Output the [X, Y] coordinate of the center of the cell containing the given text.  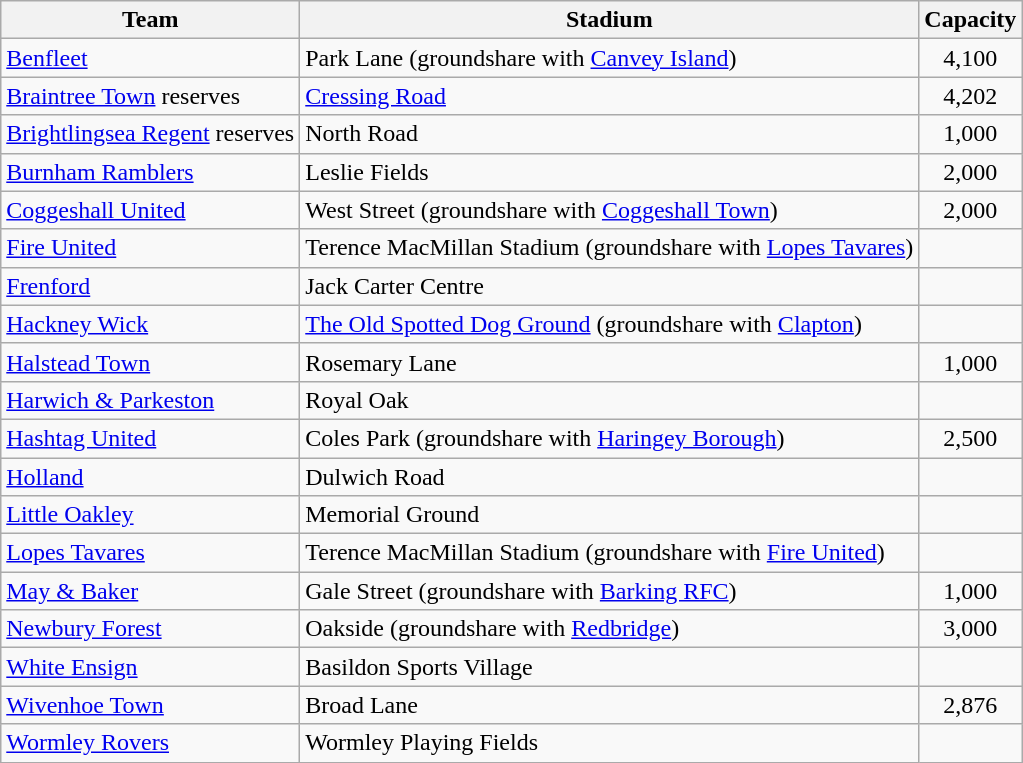
4,202 [970, 96]
3,000 [970, 629]
4,100 [970, 58]
Stadium [610, 20]
Fire United [150, 248]
Memorial Ground [610, 515]
Burnham Ramblers [150, 172]
Halstead Town [150, 362]
Cressing Road [610, 96]
Lopes Tavares [150, 553]
The Old Spotted Dog Ground (groundshare with Clapton) [610, 324]
Leslie Fields [610, 172]
Park Lane (groundshare with Canvey Island) [610, 58]
Hackney Wick [150, 324]
Braintree Town reserves [150, 96]
Holland [150, 477]
Wormley Rovers [150, 743]
Wormley Playing Fields [610, 743]
Jack Carter Centre [610, 286]
Coles Park (groundshare with Haringey Borough) [610, 438]
Basildon Sports Village [610, 667]
Wivenhoe Town [150, 705]
North Road [610, 134]
Dulwich Road [610, 477]
Capacity [970, 20]
Hashtag United [150, 438]
Harwich & Parkeston [150, 400]
West Street (groundshare with Coggeshall Town) [610, 210]
Little Oakley [150, 515]
Terence MacMillan Stadium (groundshare with Lopes Tavares) [610, 248]
Brightlingsea Regent reserves [150, 134]
Coggeshall United [150, 210]
Terence MacMillan Stadium (groundshare with Fire United) [610, 553]
White Ensign [150, 667]
Team [150, 20]
Broad Lane [610, 705]
Oakside (groundshare with Redbridge) [610, 629]
Frenford [150, 286]
Benfleet [150, 58]
May & Baker [150, 591]
2,500 [970, 438]
Gale Street (groundshare with Barking RFC) [610, 591]
2,876 [970, 705]
Newbury Forest [150, 629]
Royal Oak [610, 400]
Rosemary Lane [610, 362]
